Return the (X, Y) coordinate for the center point of the cell that contains the specified text.  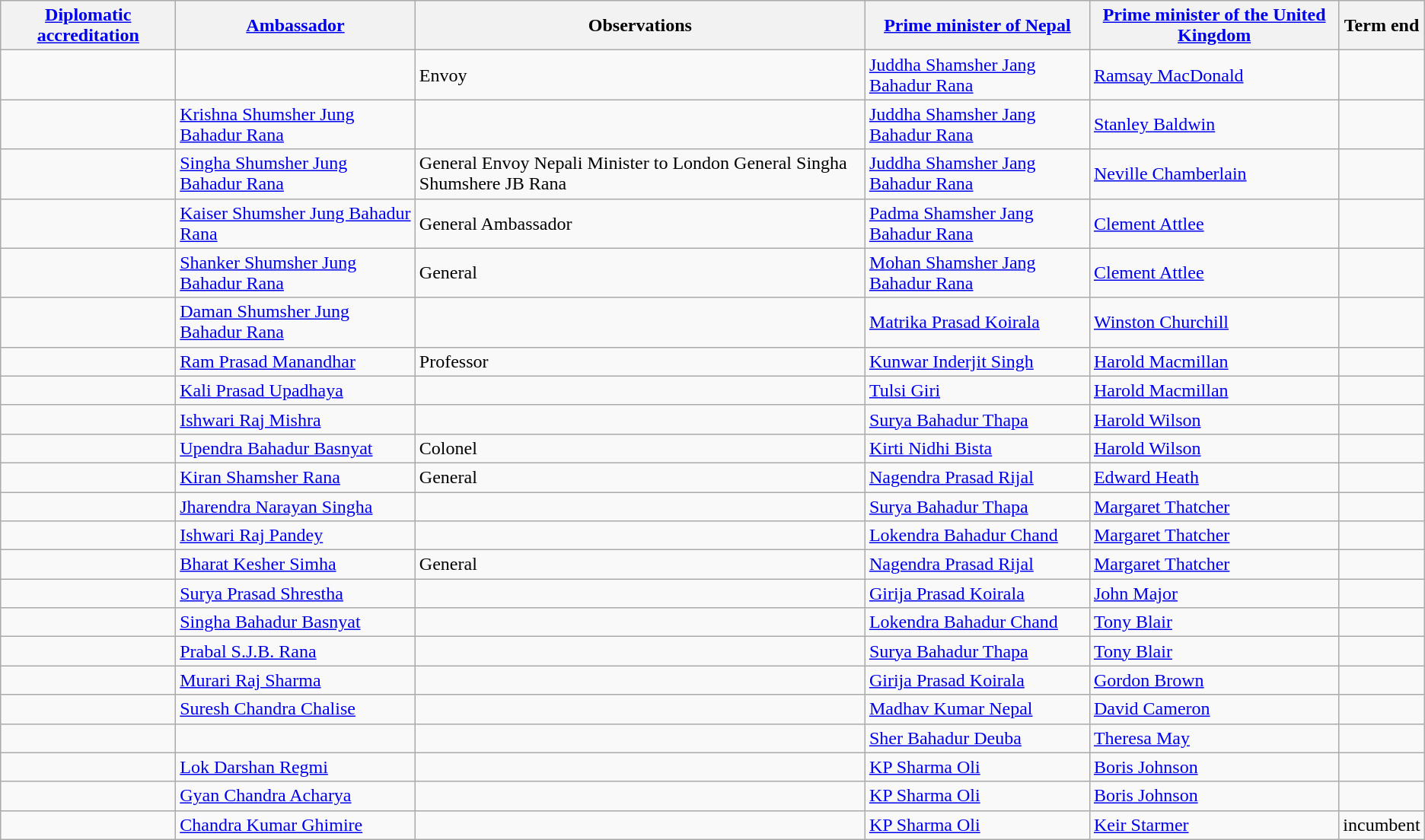
Prabal S.J.B. Rana (295, 651)
David Cameron (1213, 709)
Murari Raj Sharma (295, 680)
Ishwari Raj Pandey (295, 536)
Ishwari Raj Mishra (295, 419)
Jharendra Narayan Singha (295, 506)
General Envoy Nepali Minister to London General Singha Shumshere JB Rana (639, 173)
Edward Heath (1213, 477)
Shanker Shumsher Jung Bahadur Rana (295, 272)
Madhav Kumar Nepal (977, 709)
Chandra Kumar Ghimire (295, 825)
Kaiser Shumsher Jung Bahadur Rana (295, 224)
Padma Shamsher Jang Bahadur Rana (977, 224)
Theresa May (1213, 738)
Kunwar Inderjit Singh (977, 361)
Ramsay MacDonald (1213, 75)
Stanley Baldwin (1213, 125)
John Major (1213, 593)
Daman Shumsher Jung Bahadur Rana (295, 323)
Suresh Chandra Chalise (295, 709)
Prime minister of the United Kingdom (1213, 26)
Upendra Bahadur Basnyat (295, 448)
Sher Bahadur Deuba (977, 738)
Mohan Shamsher Jang Bahadur Rana (977, 272)
Surya Prasad Shrestha (295, 593)
Term end (1382, 26)
Professor (639, 361)
Tulsi Giri (977, 390)
Keir Starmer (1213, 825)
Matrika Prasad Koirala (977, 323)
Neville Chamberlain (1213, 173)
Singha Bahadur Basnyat (295, 622)
General Ambassador (639, 224)
Winston Churchill (1213, 323)
Bharat Kesher Simha (295, 565)
Ambassador (295, 26)
Gyan Chandra Acharya (295, 796)
Kiran Shamsher Rana (295, 477)
incumbent (1382, 825)
Kirti Nidhi Bista (977, 448)
Singha Shumsher Jung Bahadur Rana (295, 173)
Gordon Brown (1213, 680)
Kali Prasad Upadhaya (295, 390)
Krishna Shumsher Jung Bahadur Rana (295, 125)
Colonel (639, 448)
Diplomatic accreditation (88, 26)
Ram Prasad Manandhar (295, 361)
Observations (639, 26)
Prime minister of Nepal (977, 26)
Lok Darshan Regmi (295, 767)
Envoy (639, 75)
